Provide the (x, y) coordinate of the cell's center where the given text is located.  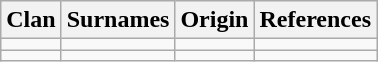
Surnames (118, 20)
Clan (31, 20)
References (316, 20)
Origin (214, 20)
